Find where the given text appears and provide that cell's center as [X, Y] coordinate. 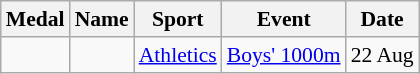
Athletics [178, 55]
Sport [178, 19]
22 Aug [382, 55]
Medal [36, 19]
Event [284, 19]
Date [382, 19]
Name [102, 19]
Boys' 1000m [284, 55]
